From the cell containing the given text, extract its center point as [x, y] coordinate. 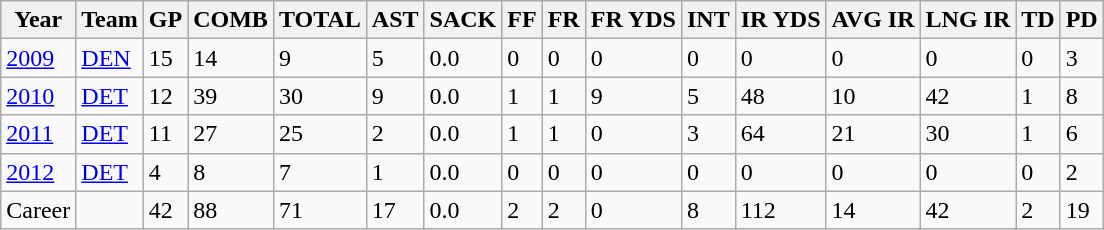
DEN [110, 58]
64 [780, 134]
FF [522, 20]
112 [780, 210]
LNG IR [968, 20]
39 [231, 96]
15 [165, 58]
Career [38, 210]
11 [165, 134]
TD [1038, 20]
FR YDS [633, 20]
2011 [38, 134]
PD [1082, 20]
TOTAL [320, 20]
4 [165, 172]
12 [165, 96]
21 [873, 134]
AVG IR [873, 20]
10 [873, 96]
27 [231, 134]
2010 [38, 96]
FR [564, 20]
71 [320, 210]
48 [780, 96]
88 [231, 210]
Team [110, 20]
GP [165, 20]
6 [1082, 134]
19 [1082, 210]
2009 [38, 58]
IR YDS [780, 20]
AST [395, 20]
17 [395, 210]
7 [320, 172]
Year [38, 20]
2012 [38, 172]
INT [708, 20]
COMB [231, 20]
SACK [463, 20]
25 [320, 134]
